Return (x, y) of the center of cell containing provided text 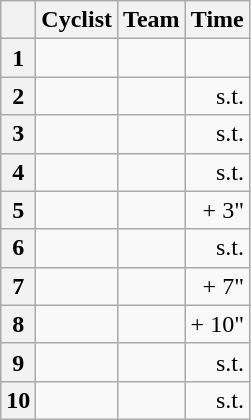
6 (18, 248)
9 (18, 362)
Team (152, 20)
4 (18, 172)
5 (18, 210)
+ 7" (217, 286)
Time (217, 20)
3 (18, 134)
8 (18, 324)
+ 10" (217, 324)
+ 3" (217, 210)
10 (18, 400)
2 (18, 96)
Cyclist (77, 20)
1 (18, 58)
7 (18, 286)
